Identify which cell holds the provided text, then report its [X, Y] central coordinate. 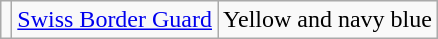
Yellow and navy blue [328, 20]
Swiss Border Guard [115, 20]
